Locate the cell with the specified text and output its (X, Y) center coordinate. 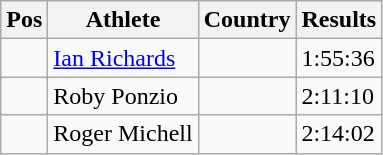
Athlete (123, 20)
Ian Richards (123, 58)
Country (247, 20)
Roby Ponzio (123, 96)
Pos (24, 20)
Results (339, 20)
2:11:10 (339, 96)
Roger Michell (123, 134)
2:14:02 (339, 134)
1:55:36 (339, 58)
